Capture the cell that displays the provided text and extract its (X, Y) central coordinate. 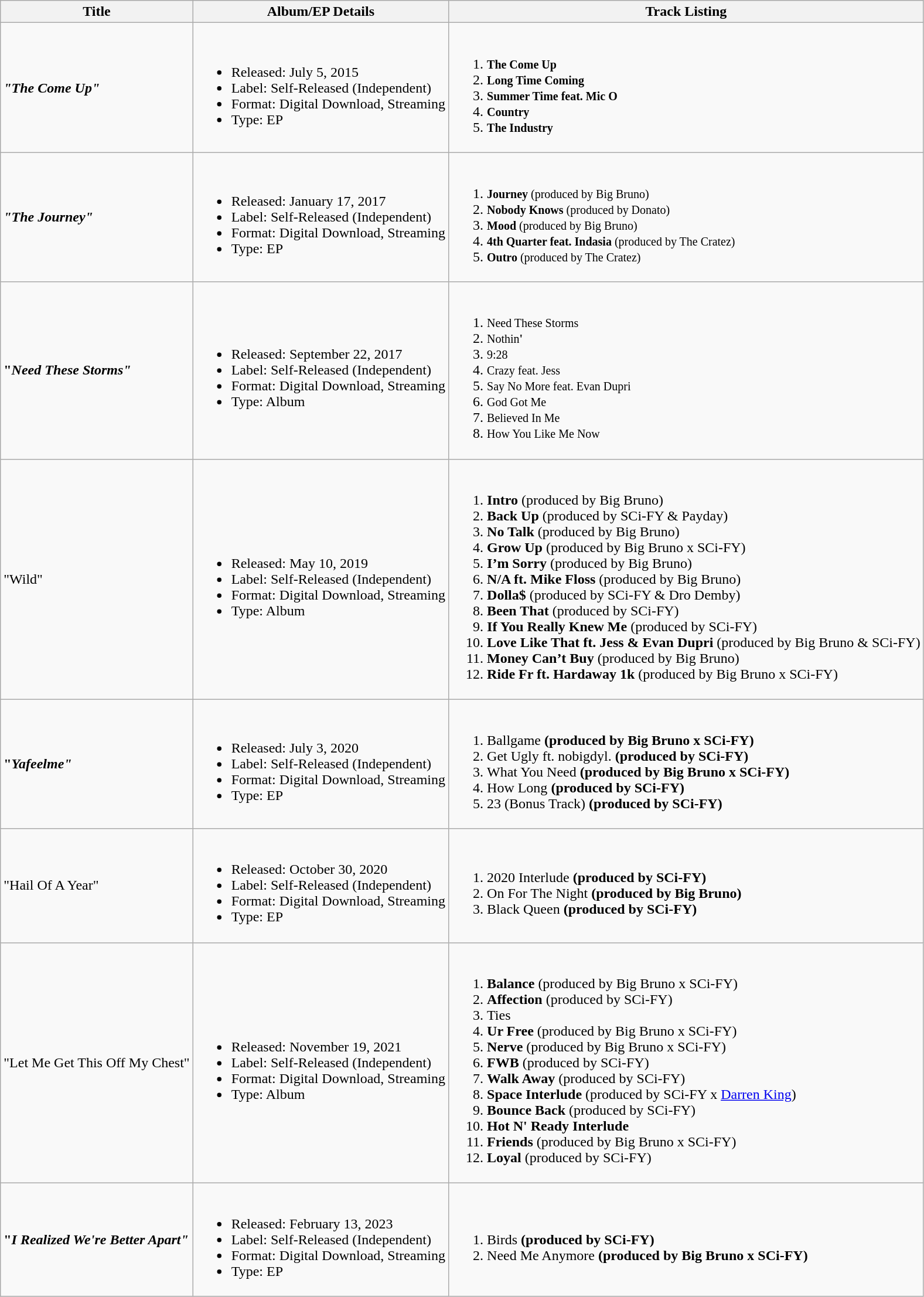
The Come UpLong Time ComingSummer Time feat. Mic OCountryThe Industry (687, 88)
Track Listing (687, 12)
Released: May 10, 2019Label: Self-Released (Independent)Format: Digital Download, StreamingType: Album (320, 579)
"Hail Of A Year" (97, 886)
"I Realized We're Better Apart" (97, 1240)
"Need These Storms" (97, 370)
Need These StormsNothin'9:28Crazy feat. JessSay No More feat. Evan DupriGod Got MeBelieved In MeHow You Like Me Now (687, 370)
Released: September 22, 2017Label: Self-Released (Independent)Format: Digital Download, StreamingType: Album (320, 370)
Album/EP Details (320, 12)
Released: January 17, 2017Label: Self-Released (Independent)Format: Digital Download, StreamingType: EP (320, 217)
"The Journey" (97, 217)
"Let Me Get This Off My Chest" (97, 1063)
Title (97, 12)
"The Come Up" (97, 88)
2020 Interlude (produced by SCi-FY)On For The Night (produced by Big Bruno)Black Queen (produced by SCi-FY) (687, 886)
Released: July 3, 2020Label: Self-Released (Independent)Format: Digital Download, StreamingType: EP (320, 764)
Released: November 19, 2021Label: Self-Released (Independent)Format: Digital Download, StreamingType: Album (320, 1063)
Birds (produced by SCi-FY)Need Me Anymore (produced by Big Bruno x SCi-FY) (687, 1240)
Released: October 30, 2020Label: Self-Released (Independent)Format: Digital Download, StreamingType: EP (320, 886)
Released: February 13, 2023Label: Self-Released (Independent)Format: Digital Download, StreamingType: EP (320, 1240)
Released: July 5, 2015Label: Self-Released (Independent)Format: Digital Download, StreamingType: EP (320, 88)
"Wild" (97, 579)
"Yafeelme" (97, 764)
